Provide the (X, Y) coordinate of the cell's center where the given text is located.  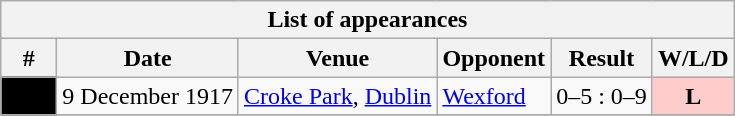
0–5 : 0–9 (602, 96)
Venue (337, 58)
L (693, 96)
W/L/D (693, 58)
Opponent (494, 58)
Croke Park, Dublin (337, 96)
9 December 1917 (148, 96)
Wexford (494, 96)
Result (602, 58)
1 (29, 96)
List of appearances (368, 20)
Date (148, 58)
# (29, 58)
